Output the [X, Y] coordinate of the center of the cell containing the given text.  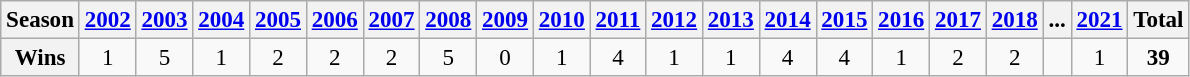
2008 [448, 20]
2015 [844, 20]
2003 [164, 20]
2014 [788, 20]
Season [40, 20]
Wins [40, 58]
2018 [1014, 20]
2009 [506, 20]
2005 [278, 20]
2007 [392, 20]
2021 [1100, 20]
2006 [334, 20]
0 [506, 58]
2016 [902, 20]
2004 [222, 20]
... [1057, 20]
2013 [730, 20]
Total [1158, 20]
2011 [618, 20]
2012 [674, 20]
39 [1158, 58]
2017 [958, 20]
2010 [562, 20]
2002 [108, 20]
